Search for the cell housing the specified text and yield its [X, Y] center coordinate. 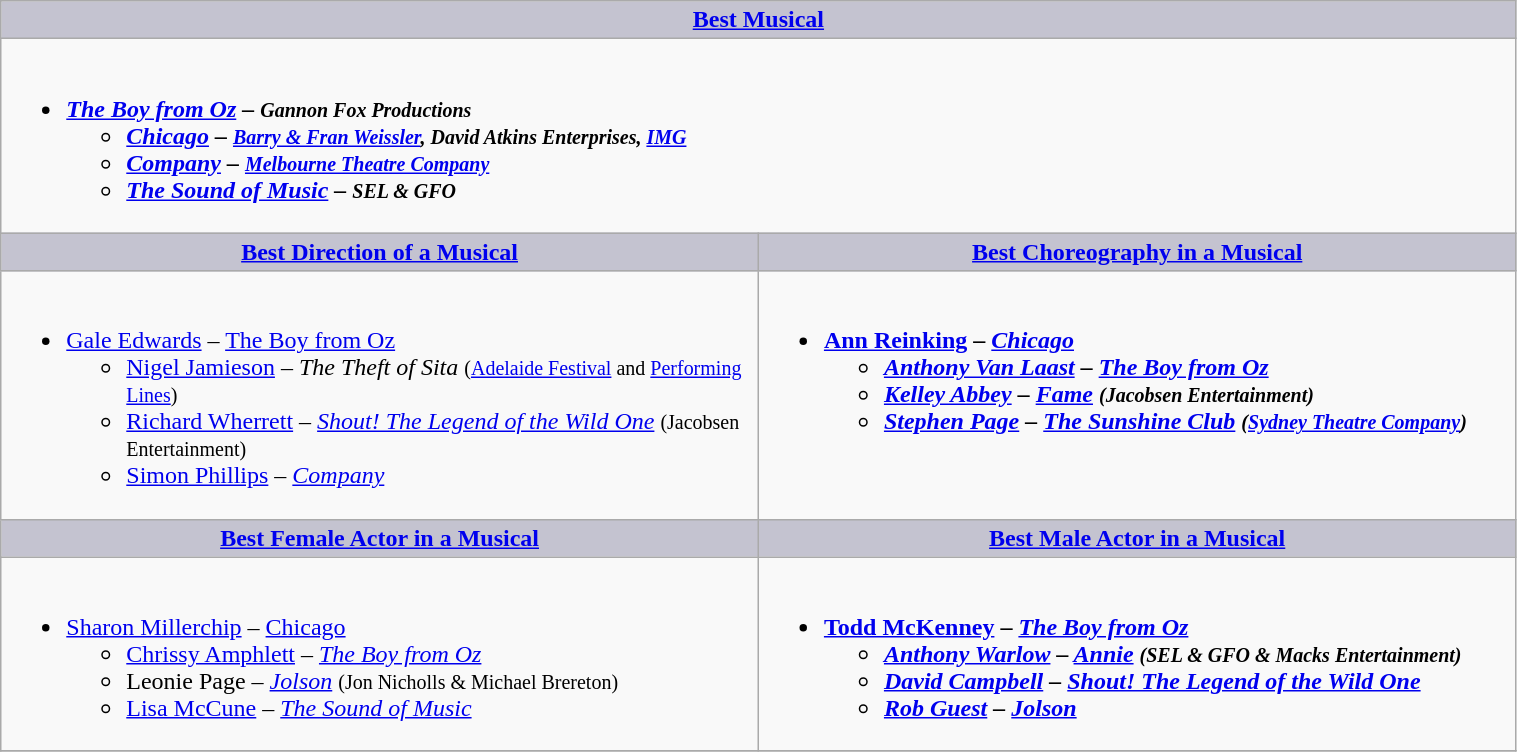
Best Female Actor in a Musical [380, 538]
Sharon Millerchip – ChicagoChrissy Amphlett – The Boy from OzLeonie Page – Jolson (Jon Nicholls & Michael Brereton)Lisa McCune – The Sound of Music [380, 654]
Best Direction of a Musical [380, 252]
Best Choreography in a Musical [1137, 252]
Best Musical [758, 20]
Best Male Actor in a Musical [1137, 538]
